Pinpoint the cell where the given text exists, returning its [x, y] midpoint coordinate. 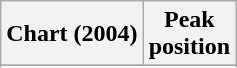
Peakposition [189, 34]
Chart (2004) [72, 34]
